Identify which cell holds the provided text, then report its (X, Y) central coordinate. 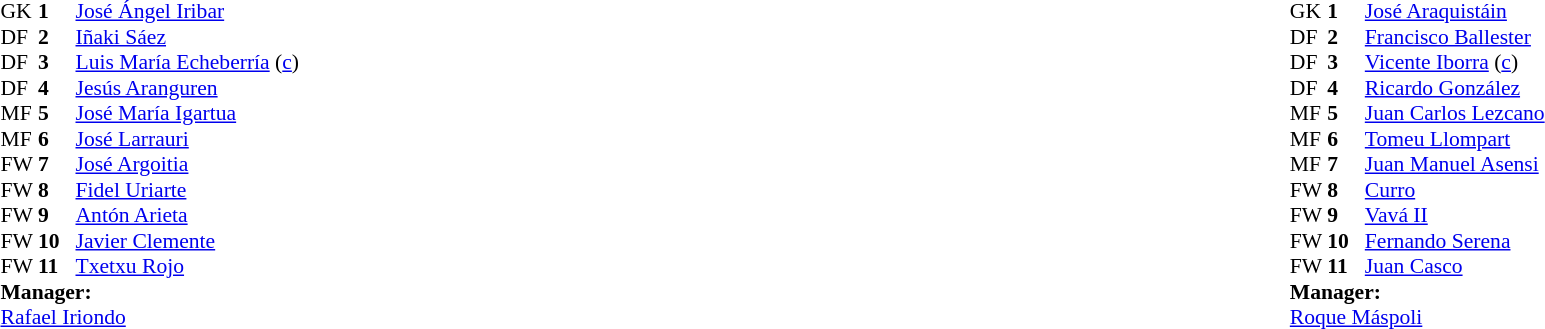
Juan Casco (1455, 267)
José María Igartua (188, 113)
Luis María Echeberría (c) (188, 63)
Tomeu Llompart (1455, 139)
Ricardo González (1455, 88)
José Larrauri (188, 139)
José Argoitia (188, 165)
Vavá II (1455, 215)
Vicente Iborra (c) (1455, 63)
Juan Carlos Lezcano (1455, 113)
Javier Clemente (188, 241)
Jesús Aranguren (188, 88)
Francisco Ballester (1455, 37)
Fidel Uriarte (188, 190)
Iñaki Sáez (188, 37)
Antón Arieta (188, 215)
Curro (1455, 190)
Juan Manuel Asensi (1455, 165)
Txetxu Rojo (188, 267)
Fernando Serena (1455, 241)
